Capture the cell that displays the provided text and extract its (X, Y) central coordinate. 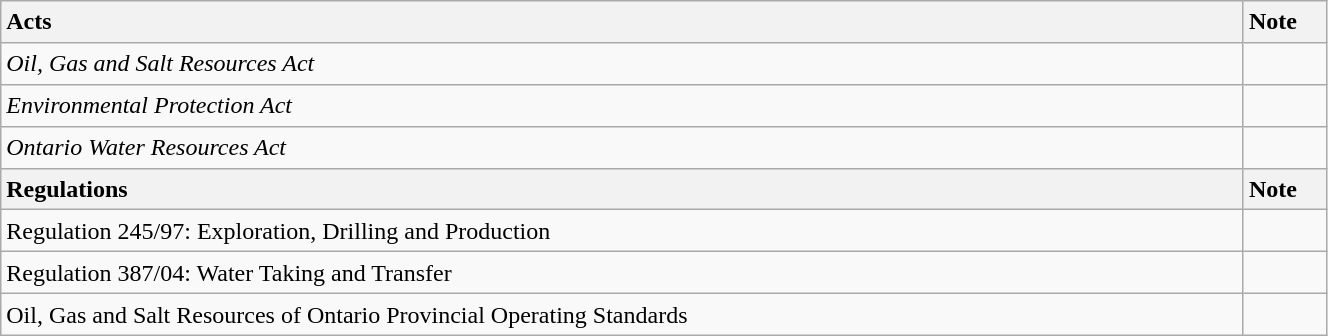
Environmental Protection Act (622, 105)
Oil, Gas and Salt Resources Act (622, 64)
Regulation 245/97: Exploration, Drilling and Production (622, 231)
Acts (622, 22)
Regulation 387/04: Water Taking and Transfer (622, 273)
Oil, Gas and Salt Resources of Ontario Provincial Operating Standards (622, 314)
Regulations (622, 189)
Ontario Water Resources Act (622, 147)
